Detect which cell encompasses the target text, then output its (x, y) center coordinate. 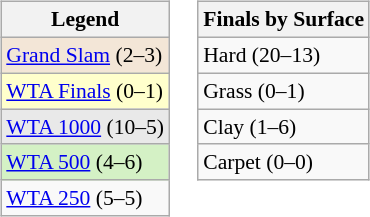
Legend (85, 20)
WTA 500 (4–6) (85, 162)
WTA 250 (5–5) (85, 198)
Finals by Surface (284, 20)
Clay (1–6) (284, 127)
WTA 1000 (10–5) (85, 127)
Hard (20–13) (284, 55)
Grass (0–1) (284, 91)
Carpet (0–0) (284, 162)
WTA Finals (0–1) (85, 91)
Grand Slam (2–3) (85, 55)
